Provide the [X, Y] coordinate of the cell's center where the given text is located.  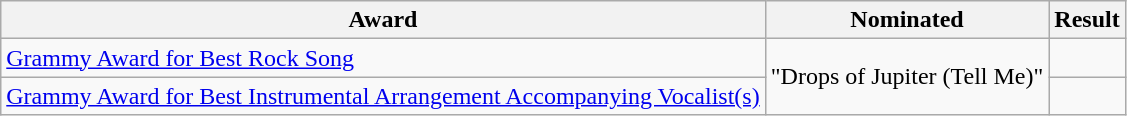
"Drops of Jupiter (Tell Me)" [907, 77]
Nominated [907, 20]
Grammy Award for Best Rock Song [383, 58]
Grammy Award for Best Instrumental Arrangement Accompanying Vocalist(s) [383, 96]
Result [1087, 20]
Award [383, 20]
